Provide the [X, Y] coordinate of the cell's center where the given text is located.  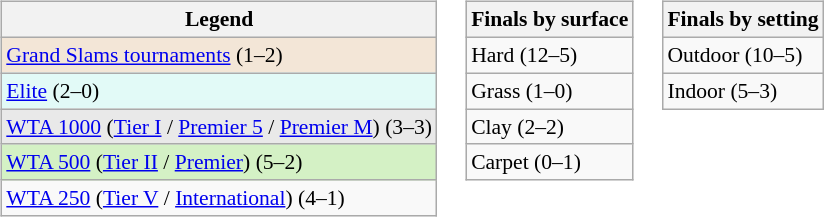
Legend [219, 20]
Finals by setting [742, 20]
Outdoor (10–5) [742, 55]
Grand Slams tournaments (1–2) [219, 55]
Indoor (5–3) [742, 91]
WTA 250 (Tier V / International) (4–1) [219, 198]
Elite (2–0) [219, 91]
Grass (1–0) [550, 91]
Finals by surface [550, 20]
Carpet (0–1) [550, 162]
Clay (2–2) [550, 127]
WTA 1000 (Tier I / Premier 5 / Premier M) (3–3) [219, 127]
WTA 500 (Tier II / Premier) (5–2) [219, 162]
Hard (12–5) [550, 55]
